For the text-containing cell, return its midpoint in [X, Y] coordinate format. 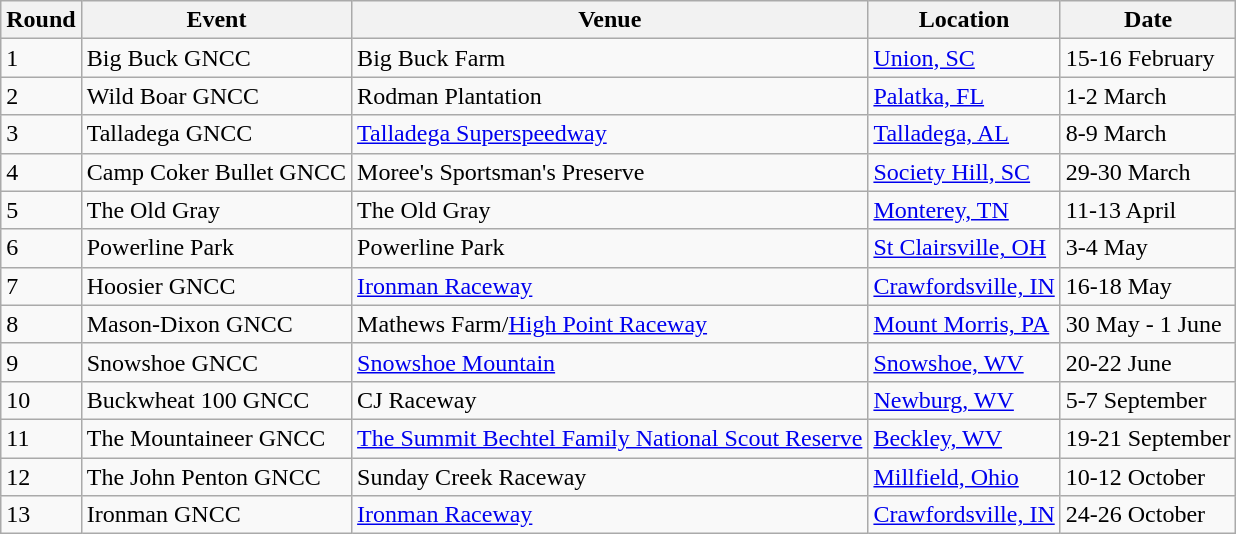
Sunday Creek Raceway [610, 477]
Wild Boar GNCC [216, 96]
24-26 October [1148, 515]
5-7 September [1148, 400]
Location [964, 20]
The Mountaineer GNCC [216, 438]
6 [41, 248]
30 May - 1 June [1148, 324]
Union, SC [964, 58]
12 [41, 477]
10 [41, 400]
10-12 October [1148, 477]
Talladega Superspeedway [610, 134]
29-30 March [1148, 172]
Big Buck Farm [610, 58]
Snowshoe, WV [964, 362]
The Summit Bechtel Family National Scout Reserve [610, 438]
Big Buck GNCC [216, 58]
Talladega, AL [964, 134]
CJ Raceway [610, 400]
19-21 September [1148, 438]
Moree's Sportsman's Preserve [610, 172]
7 [41, 286]
8-9 March [1148, 134]
11 [41, 438]
Society Hill, SC [964, 172]
Event [216, 20]
Snowshoe GNCC [216, 362]
3 [41, 134]
St Clairsville, OH [964, 248]
13 [41, 515]
1-2 March [1148, 96]
11-13 April [1148, 210]
16-18 May [1148, 286]
20-22 June [1148, 362]
Ironman GNCC [216, 515]
Millfield, Ohio [964, 477]
9 [41, 362]
Venue [610, 20]
Round [41, 20]
3-4 May [1148, 248]
Camp Coker Bullet GNCC [216, 172]
Beckley, WV [964, 438]
Talladega GNCC [216, 134]
The John Penton GNCC [216, 477]
Snowshoe Mountain [610, 362]
Monterey, TN [964, 210]
8 [41, 324]
Mason-Dixon GNCC [216, 324]
Mathews Farm/High Point Raceway [610, 324]
Hoosier GNCC [216, 286]
1 [41, 58]
Rodman Plantation [610, 96]
Newburg, WV [964, 400]
Buckwheat 100 GNCC [216, 400]
Date [1148, 20]
Mount Morris, PA [964, 324]
2 [41, 96]
15-16 February [1148, 58]
4 [41, 172]
5 [41, 210]
Palatka, FL [964, 96]
